For the text-containing cell, return its midpoint in (x, y) coordinate format. 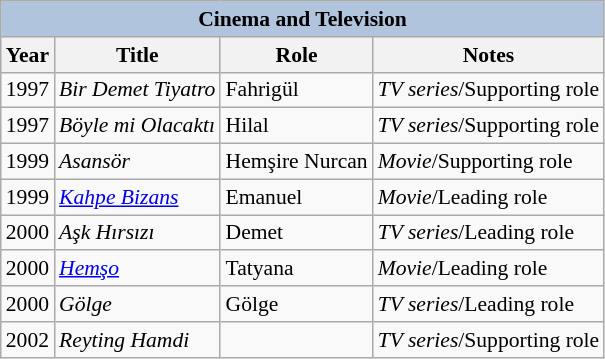
Hemşo (137, 269)
Emanuel (296, 197)
Year (28, 55)
Kahpe Bizans (137, 197)
Notes (489, 55)
Title (137, 55)
Hemşire Nurcan (296, 162)
Cinema and Television (303, 19)
Role (296, 55)
2002 (28, 340)
Bir Demet Tiyatro (137, 90)
Böyle mi Olacaktı (137, 126)
Fahrigül (296, 90)
Asansör (137, 162)
Aşk Hırsızı (137, 233)
Tatyana (296, 269)
Hilal (296, 126)
Movie/Supporting role (489, 162)
Reyting Hamdi (137, 340)
Demet (296, 233)
